Identify which cell holds the provided text, then report its [x, y] central coordinate. 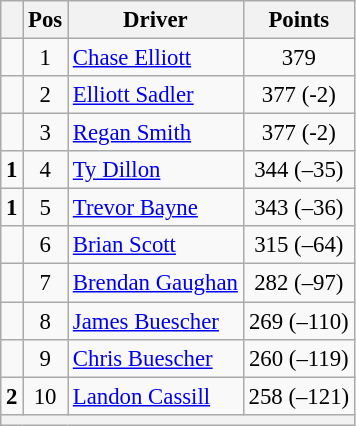
5 [46, 208]
Landon Cassill [156, 396]
3 [46, 133]
9 [46, 358]
James Buescher [156, 321]
Chris Buescher [156, 358]
4 [46, 170]
282 (–97) [298, 283]
343 (–36) [298, 208]
Pos [46, 20]
Elliott Sadler [156, 95]
258 (–121) [298, 396]
379 [298, 58]
8 [46, 321]
315 (–64) [298, 245]
269 (–110) [298, 321]
Brendan Gaughan [156, 283]
Regan Smith [156, 133]
Brian Scott [156, 245]
10 [46, 396]
Ty Dillon [156, 170]
Chase Elliott [156, 58]
260 (–119) [298, 358]
344 (–35) [298, 170]
6 [46, 245]
Driver [156, 20]
7 [46, 283]
Trevor Bayne [156, 208]
Points [298, 20]
